Determine the [x, y] coordinate at the center of the cell enclosing the given text.  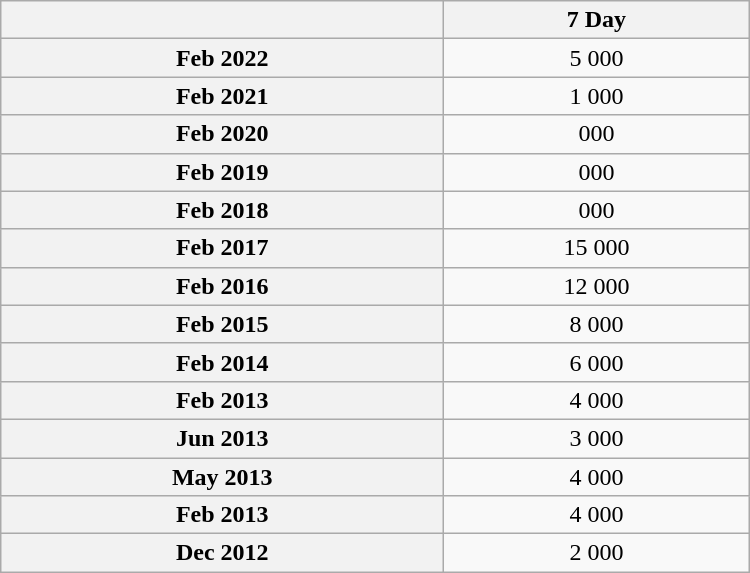
Dec 2012 [222, 553]
Feb 2020 [222, 134]
Feb 2015 [222, 324]
15 000 [597, 248]
Jun 2013 [222, 438]
8 000 [597, 324]
May 2013 [222, 477]
Feb 2017 [222, 248]
Feb 2022 [222, 58]
7 Day [597, 20]
3 000 [597, 438]
6 000 [597, 362]
5 000 [597, 58]
Feb 2019 [222, 172]
1 000 [597, 96]
2 000 [597, 553]
Feb 2016 [222, 286]
Feb 2021 [222, 96]
Feb 2018 [222, 210]
12 000 [597, 286]
Feb 2014 [222, 362]
